For the text-containing cell, return its midpoint in (X, Y) coordinate format. 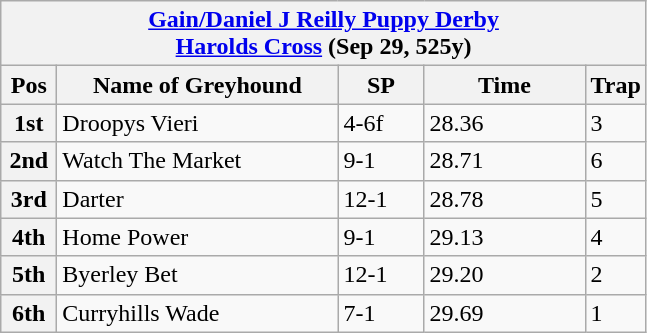
7-1 (381, 313)
5 (616, 199)
28.36 (504, 123)
SP (381, 85)
Trap (616, 85)
2 (616, 275)
29.20 (504, 275)
6 (616, 161)
Curryhills Wade (198, 313)
1st (29, 123)
29.69 (504, 313)
Droopys Vieri (198, 123)
4-6f (381, 123)
Byerley Bet (198, 275)
Name of Greyhound (198, 85)
Home Power (198, 237)
6th (29, 313)
Watch The Market (198, 161)
4th (29, 237)
3rd (29, 199)
Darter (198, 199)
4 (616, 237)
29.13 (504, 237)
5th (29, 275)
28.78 (504, 199)
28.71 (504, 161)
2nd (29, 161)
Pos (29, 85)
Time (504, 85)
1 (616, 313)
3 (616, 123)
Gain/Daniel J Reilly Puppy Derby Harolds Cross (Sep 29, 525y) (324, 34)
